For the text-containing cell, return its midpoint in (X, Y) coordinate format. 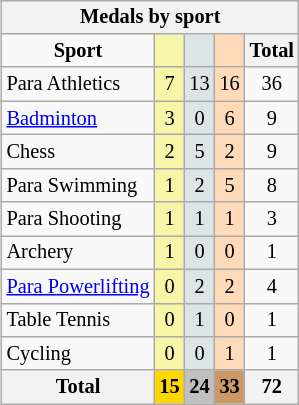
Sport (78, 51)
Table Tennis (78, 320)
4 (272, 286)
Chess (78, 152)
15 (169, 387)
Archery (78, 253)
Para Athletics (78, 84)
Cycling (78, 354)
Para Powerlifting (78, 286)
72 (272, 387)
Para Shooting (78, 219)
7 (169, 84)
6 (230, 118)
24 (200, 387)
33 (230, 387)
Para Swimming (78, 185)
8 (272, 185)
Medals by sport (150, 17)
16 (230, 84)
Badminton (78, 118)
36 (272, 84)
13 (200, 84)
